Output the [x, y] coordinate of the center of the cell containing the given text.  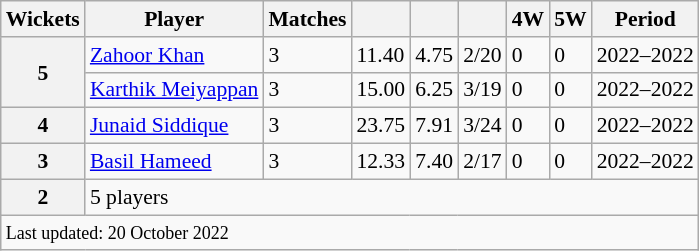
15.00 [380, 90]
4W [528, 19]
Junaid Siddique [174, 126]
Zahoor Khan [174, 55]
6.25 [434, 90]
12.33 [380, 162]
Basil Hameed [174, 162]
Last updated: 20 October 2022 [350, 233]
5W [570, 19]
Matches [307, 19]
4.75 [434, 55]
2 [43, 197]
Player [174, 19]
Period [646, 19]
3/24 [482, 126]
7.91 [434, 126]
5 [43, 72]
4 [43, 126]
11.40 [380, 55]
3/19 [482, 90]
23.75 [380, 126]
5 players [392, 197]
2/17 [482, 162]
Wickets [43, 19]
7.40 [434, 162]
2/20 [482, 55]
Karthik Meiyappan [174, 90]
